From the cell containing the given text, extract its center point as (x, y) coordinate. 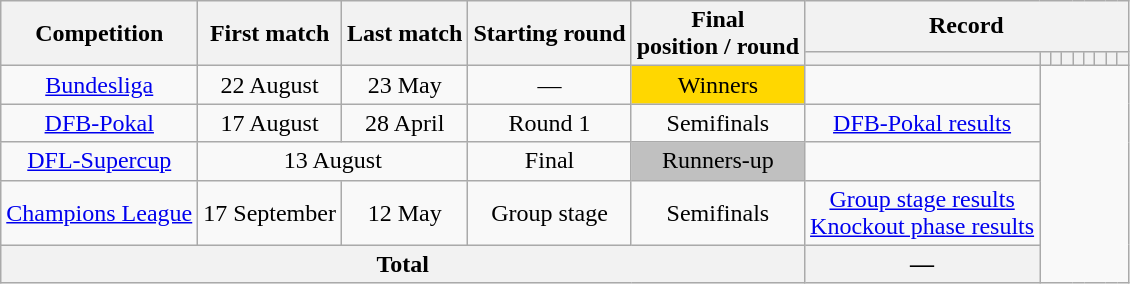
28 April (404, 123)
DFL-Supercup (100, 161)
13 August (333, 161)
Finalposition / round (718, 34)
17 August (270, 123)
Runners-up (718, 161)
23 May (404, 85)
Competition (100, 34)
Last match (404, 34)
Group stage (550, 212)
17 September (270, 212)
DFB-Pokal results (922, 123)
Record (967, 26)
22 August (270, 85)
Round 1 (550, 123)
Total (403, 264)
Final (550, 161)
Champions League (100, 212)
12 May (404, 212)
Winners (718, 85)
DFB-Pokal (100, 123)
First match (270, 34)
Group stage resultsKnockout phase results (922, 212)
Starting round (550, 34)
Bundesliga (100, 85)
